Return (X, Y) of the center of cell containing provided text 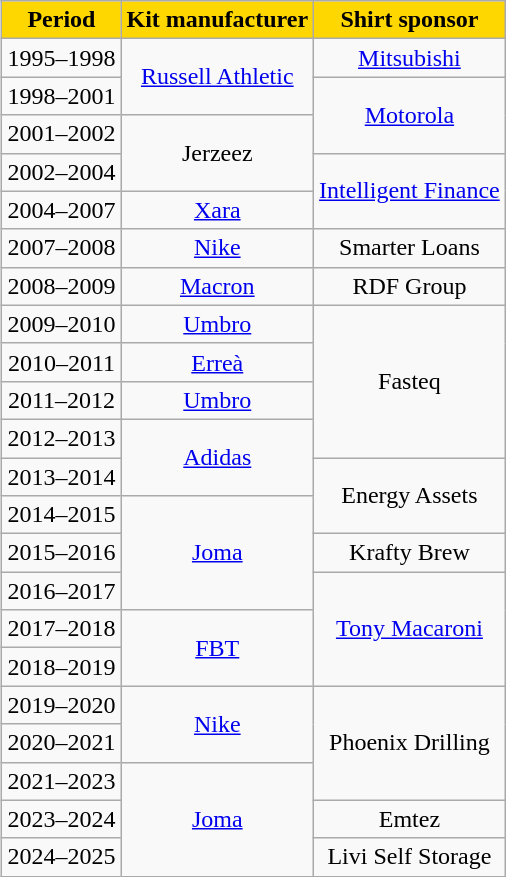
RDF Group (410, 286)
2015–2016 (62, 553)
Krafty Brew (410, 553)
Intelligent Finance (410, 191)
2024–2025 (62, 857)
2014–2015 (62, 515)
1998–2001 (62, 96)
Fasteq (410, 381)
Shirt sponsor (410, 20)
Kit manufacturer (218, 20)
Russell Athletic (218, 77)
Livi Self Storage (410, 857)
Adidas (218, 457)
Energy Assets (410, 496)
2021–2023 (62, 781)
2009–2010 (62, 324)
Period (62, 20)
2017–2018 (62, 629)
2007–2008 (62, 248)
Jerzeez (218, 153)
Tony Macaroni (410, 629)
Smarter Loans (410, 248)
2012–2013 (62, 438)
2011–2012 (62, 400)
2004–2007 (62, 210)
Mitsubishi (410, 58)
2008–2009 (62, 286)
Xara (218, 210)
Motorola (410, 115)
2001–2002 (62, 134)
2016–2017 (62, 591)
2020–2021 (62, 743)
Phoenix Drilling (410, 743)
2018–2019 (62, 667)
Macron (218, 286)
FBT (218, 648)
2010–2011 (62, 362)
Emtez (410, 819)
2019–2020 (62, 705)
Erreà (218, 362)
2013–2014 (62, 477)
1995–1998 (62, 58)
2023–2024 (62, 819)
2002–2004 (62, 172)
